Return the (x, y) coordinate for the center point of the cell that contains the specified text.  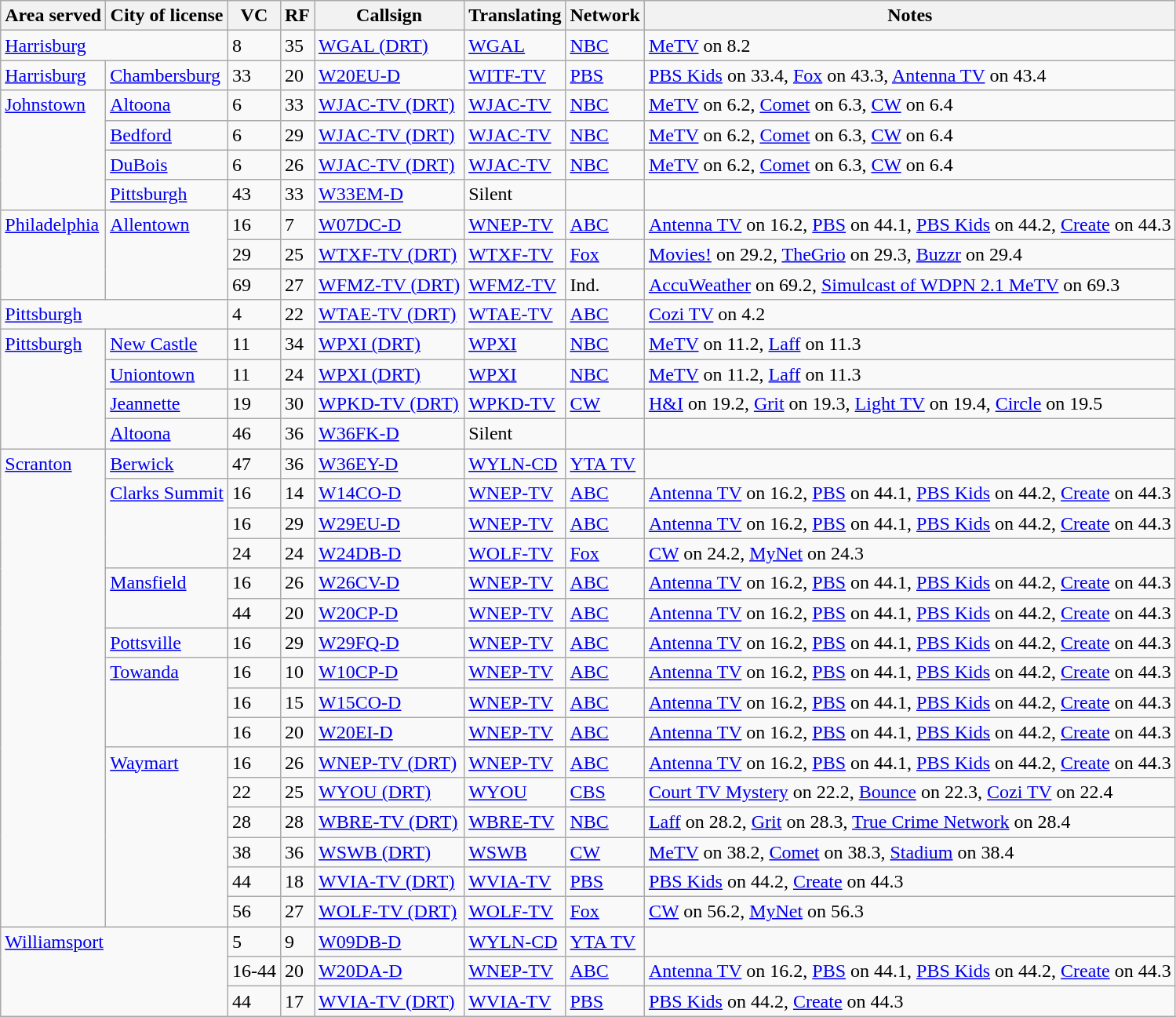
Johnstown (53, 150)
Clarks Summit (167, 523)
W20EU-D (389, 75)
16-44 (254, 971)
WNEP-TV (DRT) (389, 762)
W24DB-D (389, 553)
Uniontown (167, 374)
Scranton (53, 687)
35 (297, 46)
46 (254, 434)
Waymart (167, 837)
W09DB-D (389, 942)
WTXF-TV (515, 254)
9 (297, 942)
Cozi TV on 4.2 (910, 314)
W26CV-D (389, 583)
WPKD-TV (DRT) (389, 404)
WBRE-TV (DRT) (389, 822)
4 (254, 314)
Notes (910, 16)
19 (254, 404)
RF (297, 16)
Williamsport (115, 971)
DuBois (167, 165)
56 (254, 912)
47 (254, 464)
Network (605, 16)
Towanda (167, 702)
69 (254, 284)
Philadelphia (53, 254)
43 (254, 195)
15 (297, 702)
18 (297, 882)
W36EY-D (389, 464)
WTXF-TV (DRT) (389, 254)
Bedford (167, 135)
Laff on 28.2, Grit on 28.3, True Crime Network on 28.4 (910, 822)
WYOU (DRT) (389, 792)
W15CO-D (389, 702)
Court TV Mystery on 22.2, Bounce on 22.3, Cozi TV on 22.4 (910, 792)
8 (254, 46)
WSWB (DRT) (389, 851)
17 (297, 1001)
Area served (53, 16)
VC (254, 16)
Mansfield (167, 598)
W29FQ-D (389, 643)
CBS (605, 792)
New Castle (167, 344)
City of license (167, 16)
WITF-TV (515, 75)
30 (297, 404)
AccuWeather on 69.2, Simulcast of WDPN 2.1 MeTV on 69.3 (910, 284)
PBS Kids on 33.4, Fox on 43.3, Antenna TV on 43.4 (910, 75)
Movies! on 29.2, TheGrio on 29.3, Buzzr on 29.4 (910, 254)
W07DC-D (389, 224)
WSWB (515, 851)
34 (297, 344)
CW on 56.2, MyNet on 56.3 (910, 912)
Allentown (167, 254)
Jeannette (167, 404)
Chambersburg (167, 75)
WPKD-TV (515, 404)
W29EU-D (389, 523)
W14CO-D (389, 494)
CW on 24.2, MyNet on 24.3 (910, 553)
WYOU (515, 792)
Callsign (389, 16)
WTAE-TV (515, 314)
WFMZ-TV (515, 284)
7 (297, 224)
Ind. (605, 284)
W20CP-D (389, 613)
Berwick (167, 464)
Pottsville (167, 643)
W20DA-D (389, 971)
W36FK-D (389, 434)
WGAL (DRT) (389, 46)
W33EM-D (389, 195)
WFMZ-TV (DRT) (389, 284)
W20EI-D (389, 732)
MeTV on 38.2, Comet on 38.3, Stadium on 38.4 (910, 851)
Translating (515, 16)
5 (254, 942)
H&I on 19.2, Grit on 19.3, Light TV on 19.4, Circle on 19.5 (910, 404)
MeTV on 8.2 (910, 46)
WOLF-TV (DRT) (389, 912)
WTAE-TV (DRT) (389, 314)
WBRE-TV (515, 822)
38 (254, 851)
W10CP-D (389, 673)
10 (297, 673)
WGAL (515, 46)
14 (297, 494)
